Determine the [x, y] coordinate at the center of the cell enclosing the given text.  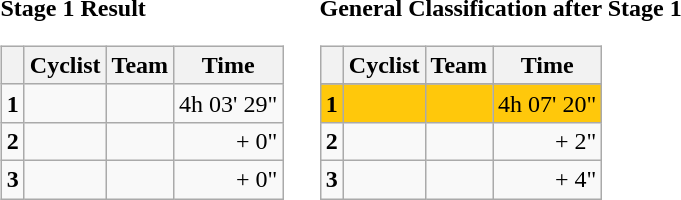
+ 2" [548, 141]
4h 07' 20" [548, 103]
4h 03' 29" [228, 103]
+ 4" [548, 179]
